Output the (x, y) coordinate of the center of the cell containing the given text.  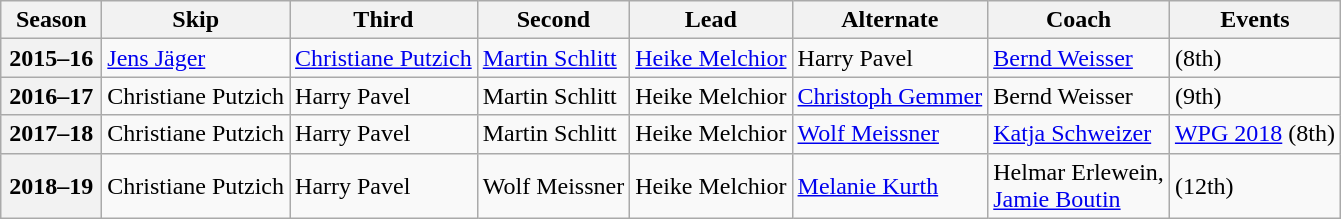
Melanie Kurth (890, 186)
Katja Schweizer (1079, 134)
Second (553, 20)
Skip (196, 20)
2018–19 (52, 186)
(12th) (1254, 186)
Events (1254, 20)
Jens Jäger (196, 58)
2017–18 (52, 134)
Season (52, 20)
Christoph Gemmer (890, 96)
Helmar Erlewein,Jamie Boutin (1079, 186)
WPG 2018 (8th) (1254, 134)
Coach (1079, 20)
Third (384, 20)
Lead (711, 20)
(8th) (1254, 58)
Alternate (890, 20)
2016–17 (52, 96)
(9th) (1254, 96)
2015–16 (52, 58)
